Output the (X, Y) coordinate of the center of the cell containing the given text.  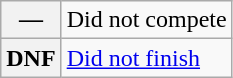
— (31, 20)
Did not finish (146, 58)
Did not compete (146, 20)
DNF (31, 58)
